Detect which cell encompasses the target text, then output its [X, Y] center coordinate. 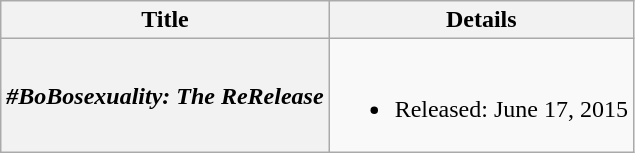
Released: June 17, 2015 [481, 96]
#BoBosexuality: The ReRelease [165, 96]
Details [481, 20]
Title [165, 20]
